From the cell containing the given text, extract its center point as (X, Y) coordinate. 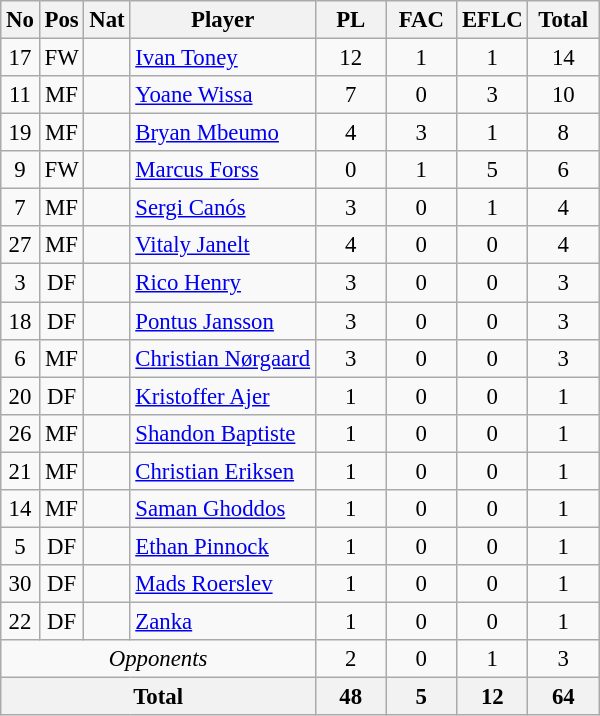
27 (20, 245)
Kristoffer Ajer (222, 396)
2 (350, 659)
Opponents (158, 659)
Player (222, 20)
Rico Henry (222, 283)
64 (564, 697)
FAC (422, 20)
30 (20, 584)
EFLC (492, 20)
Marcus Forss (222, 170)
Christian Nørgaard (222, 358)
19 (20, 133)
17 (20, 58)
Mads Roerslev (222, 584)
Bryan Mbeumo (222, 133)
20 (20, 396)
18 (20, 321)
48 (350, 697)
Pontus Jansson (222, 321)
Ivan Toney (222, 58)
Pos (62, 20)
Shandon Baptiste (222, 433)
Christian Eriksen (222, 471)
Yoane Wissa (222, 95)
Vitaly Janelt (222, 245)
10 (564, 95)
Zanka (222, 621)
26 (20, 433)
9 (20, 170)
Nat (107, 20)
21 (20, 471)
PL (350, 20)
11 (20, 95)
Sergi Canós (222, 208)
Saman Ghoddos (222, 509)
22 (20, 621)
Ethan Pinnock (222, 546)
No (20, 20)
8 (564, 133)
